Capture the cell that displays the provided text and extract its (X, Y) central coordinate. 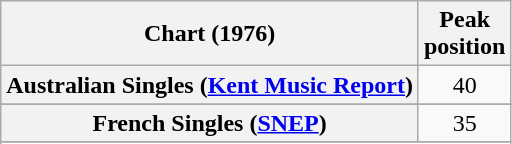
40 (464, 85)
French Singles (SNEP) (210, 123)
Australian Singles (Kent Music Report) (210, 85)
35 (464, 123)
Peakposition (464, 34)
Chart (1976) (210, 34)
